Return [X, Y] of the center of cell containing provided text 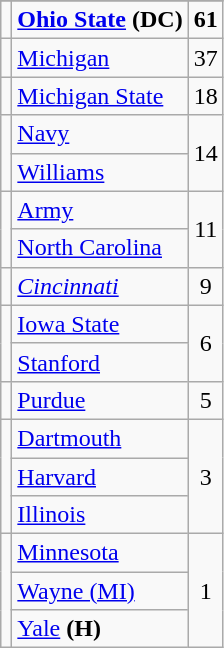
Harvard [100, 477]
Stanford [100, 362]
Army [100, 210]
North Carolina [100, 248]
18 [206, 96]
Dartmouth [100, 438]
61 [206, 20]
Wayne (MI) [100, 591]
6 [206, 343]
37 [206, 58]
Michigan State [100, 96]
11 [206, 229]
Williams [100, 172]
Ohio State (DC) [100, 20]
9 [206, 286]
Yale (H) [100, 629]
Iowa State [100, 324]
3 [206, 476]
Minnesota [100, 553]
5 [206, 400]
1 [206, 591]
Navy [100, 134]
Illinois [100, 515]
Purdue [100, 400]
Michigan [100, 58]
14 [206, 153]
Cincinnati [100, 286]
